Determine the (x, y) coordinate at the center of the cell enclosing the given text.  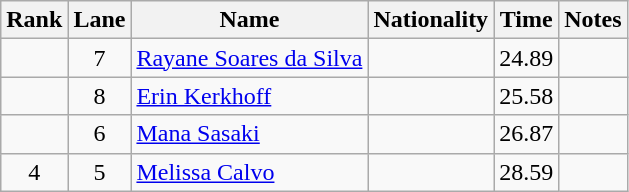
5 (100, 172)
Lane (100, 20)
28.59 (526, 172)
6 (100, 134)
Erin Kerkhoff (250, 96)
Notes (593, 20)
8 (100, 96)
Melissa Calvo (250, 172)
Nationality (431, 20)
25.58 (526, 96)
Mana Sasaki (250, 134)
Rayane Soares da Silva (250, 58)
Rank (34, 20)
Name (250, 20)
24.89 (526, 58)
26.87 (526, 134)
4 (34, 172)
Time (526, 20)
7 (100, 58)
